Scan for the cell matching the given text and deliver its [x, y] coordinate at center. 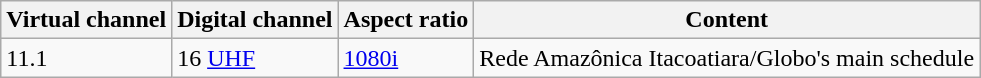
Virtual channel [86, 20]
Digital channel [255, 20]
Content [727, 20]
16 UHF [255, 58]
1080i [406, 58]
11.1 [86, 58]
Rede Amazônica Itacoatiara/Globo's main schedule [727, 58]
Aspect ratio [406, 20]
